Scan for the cell matching the given text and deliver its [X, Y] coordinate at center. 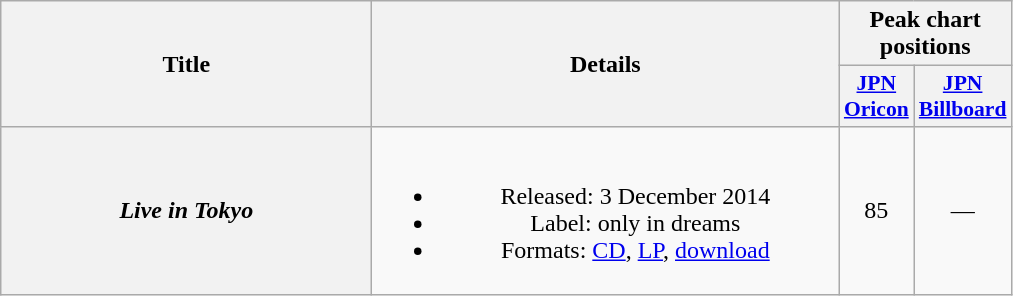
Details [606, 64]
JPNBillboard [963, 96]
Released: 3 December 2014 Label: only in dreamsFormats: CD, LP, download [606, 210]
JPNOricon [876, 96]
— [963, 210]
85 [876, 210]
Peak chart positions [926, 34]
Title [186, 64]
Live in Tokyo [186, 210]
